Detect which cell encompasses the target text, then output its [X, Y] center coordinate. 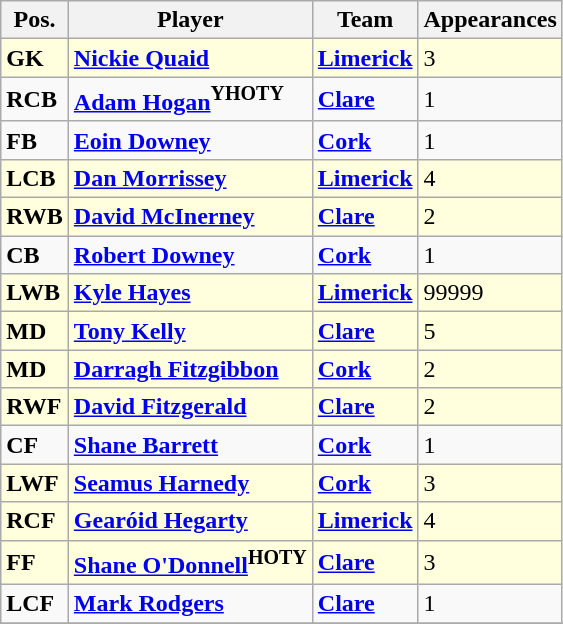
Dan Morrissey [190, 178]
LCB [35, 178]
Seamus Harnedy [190, 483]
David Fitzgerald [190, 407]
Appearances [490, 20]
LWB [35, 293]
RCB [35, 100]
David McInerney [190, 217]
Kyle Hayes [190, 293]
RWB [35, 217]
Shane Barrett [190, 445]
GK [35, 58]
RCF [35, 521]
5 [490, 331]
FB [35, 140]
Player [190, 20]
Nickie Quaid [190, 58]
LWF [35, 483]
RWF [35, 407]
Adam HoganYHOTY [190, 100]
Robert Downey [190, 255]
Darragh Fitzgibbon [190, 369]
Gearóid Hegarty [190, 521]
Shane O'DonnellHOTY [190, 562]
Mark Rodgers [190, 604]
Team [365, 20]
CF [35, 445]
99999 [490, 293]
CB [35, 255]
Tony Kelly [190, 331]
Pos. [35, 20]
Eoin Downey [190, 140]
LCF [35, 604]
FF [35, 562]
